From the cell containing the given text, extract its center point as [x, y] coordinate. 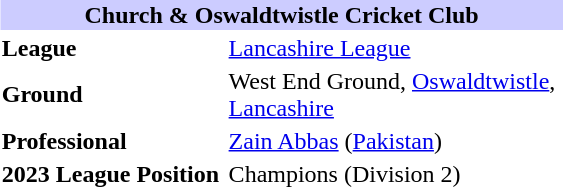
Professional [112, 141]
Zain Abbas (Pakistan) [395, 141]
Church & Oswaldtwistle Cricket Club [282, 15]
Lancashire League [395, 48]
Ground [112, 94]
League [112, 48]
West End Ground, Oswaldtwistle, Lancashire [395, 94]
